Locate the cell with the specified text and output its (x, y) center coordinate. 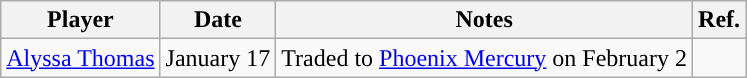
Date (218, 20)
January 17 (218, 58)
Alyssa Thomas (80, 58)
Traded to Phoenix Mercury on February 2 (484, 58)
Ref. (720, 20)
Notes (484, 20)
Player (80, 20)
